Scan for the cell matching the given text and deliver its [X, Y] coordinate at center. 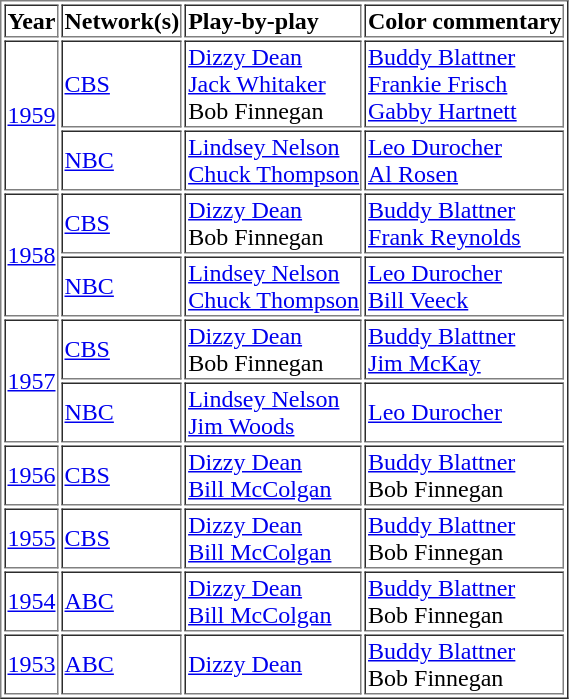
1955 [31, 538]
Buddy BlattnerJim McKay [465, 350]
Leo DurocherAl Rosen [465, 160]
Year [31, 20]
1954 [31, 602]
Play-by-play [274, 20]
1956 [31, 476]
Dizzy DeanJack WhitakerBob Finnegan [274, 84]
Lindsey NelsonJim Woods [274, 412]
1957 [31, 382]
Buddy BlattnerFrankie FrischGabby Hartnett [465, 84]
Color commentary [465, 20]
Dizzy Dean [274, 664]
Leo Durocher [465, 412]
1953 [31, 664]
1958 [31, 256]
Buddy BlattnerFrank Reynolds [465, 224]
Leo DurocherBill Veeck [465, 286]
Network(s) [122, 20]
1959 [31, 115]
